Detect which cell encompasses the target text, then output its (x, y) center coordinate. 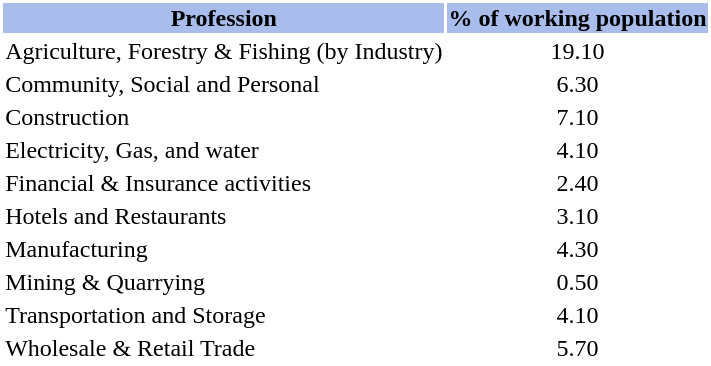
Electricity, Gas, and water (224, 150)
4.30 (578, 249)
0.50 (578, 282)
2.40 (578, 183)
Profession (224, 18)
19.10 (578, 51)
Hotels and Restaurants (224, 216)
5.70 (578, 348)
Mining & Quarrying (224, 282)
Financial & Insurance activities (224, 183)
7.10 (578, 117)
Construction (224, 117)
Agriculture, Forestry & Fishing (by Industry) (224, 51)
Community, Social and Personal (224, 84)
6.30 (578, 84)
Transportation and Storage (224, 315)
3.10 (578, 216)
Manufacturing (224, 249)
% of working population (578, 18)
Wholesale & Retail Trade (224, 348)
